Return (X, Y) of the center of cell containing provided text 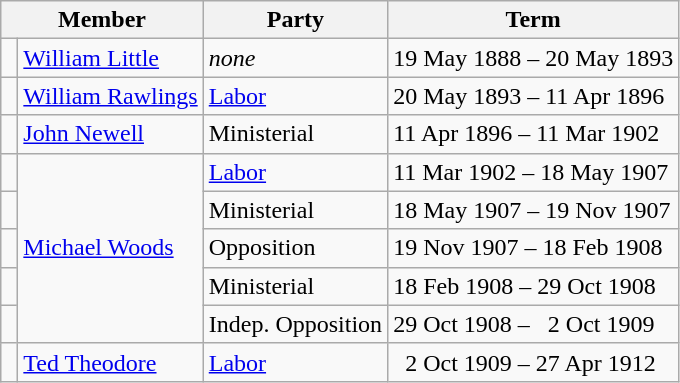
2 Oct 1909 – 27 Apr 1912 (534, 362)
Indep. Opposition (295, 324)
19 May 1888 – 20 May 1893 (534, 58)
Ted Theodore (110, 362)
Member (102, 20)
20 May 1893 – 11 Apr 1896 (534, 96)
Term (534, 20)
none (295, 58)
Party (295, 20)
18 Feb 1908 – 29 Oct 1908 (534, 286)
11 Apr 1896 – 11 Mar 1902 (534, 134)
Opposition (295, 248)
29 Oct 1908 – 2 Oct 1909 (534, 324)
18 May 1907 – 19 Nov 1907 (534, 210)
William Little (110, 58)
19 Nov 1907 – 18 Feb 1908 (534, 248)
John Newell (110, 134)
Michael Woods (110, 248)
William Rawlings (110, 96)
11 Mar 1902 – 18 May 1907 (534, 172)
